Determine the (X, Y) coordinate at the center of the cell enclosing the given text.  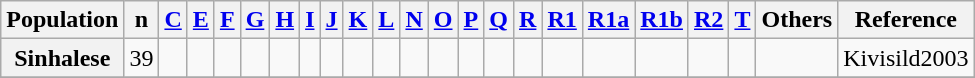
Q (499, 20)
F (227, 20)
R1 (562, 20)
L (386, 20)
P (471, 20)
R (528, 20)
Sinhalese (62, 58)
N (414, 20)
E (200, 20)
n (142, 20)
Population (62, 20)
I (310, 20)
C (173, 20)
R1a (608, 20)
T (742, 20)
J (332, 20)
Reference (906, 20)
K (358, 20)
G (255, 20)
R1b (662, 20)
H (285, 20)
Kivisild2003 (906, 58)
Others (797, 20)
O (443, 20)
39 (142, 58)
R2 (708, 20)
